Detect which cell encompasses the target text, then output its [x, y] center coordinate. 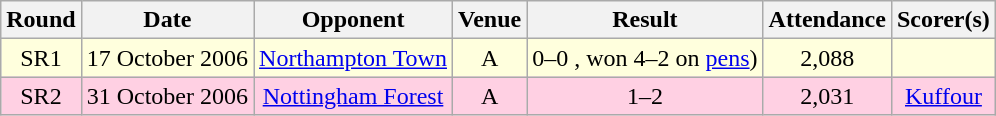
Date [167, 20]
Nottingham Forest [354, 96]
1–2 [645, 96]
Round [41, 20]
Attendance [827, 20]
Result [645, 20]
SR2 [41, 96]
31 October 2006 [167, 96]
Opponent [354, 20]
0–0 , won 4–2 on pens) [645, 58]
Kuffour [943, 96]
Venue [489, 20]
Northampton Town [354, 58]
Scorer(s) [943, 20]
2,031 [827, 96]
17 October 2006 [167, 58]
2,088 [827, 58]
SR1 [41, 58]
